Locate the cell with the specified text and output its (x, y) center coordinate. 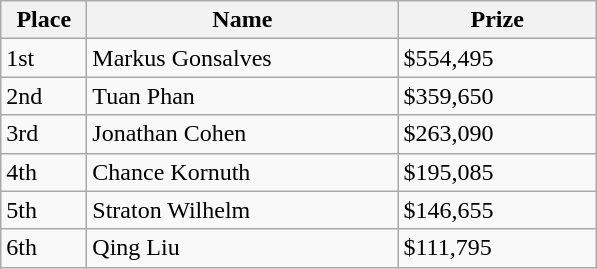
2nd (44, 96)
6th (44, 248)
$146,655 (498, 210)
1st (44, 58)
Qing Liu (242, 248)
Name (242, 20)
Tuan Phan (242, 96)
$359,650 (498, 96)
4th (44, 172)
Chance Kornuth (242, 172)
$554,495 (498, 58)
$111,795 (498, 248)
Straton Wilhelm (242, 210)
Place (44, 20)
Markus Gonsalves (242, 58)
$195,085 (498, 172)
5th (44, 210)
3rd (44, 134)
Jonathan Cohen (242, 134)
Prize (498, 20)
$263,090 (498, 134)
